Pinpoint the cell where the given text exists, returning its [x, y] midpoint coordinate. 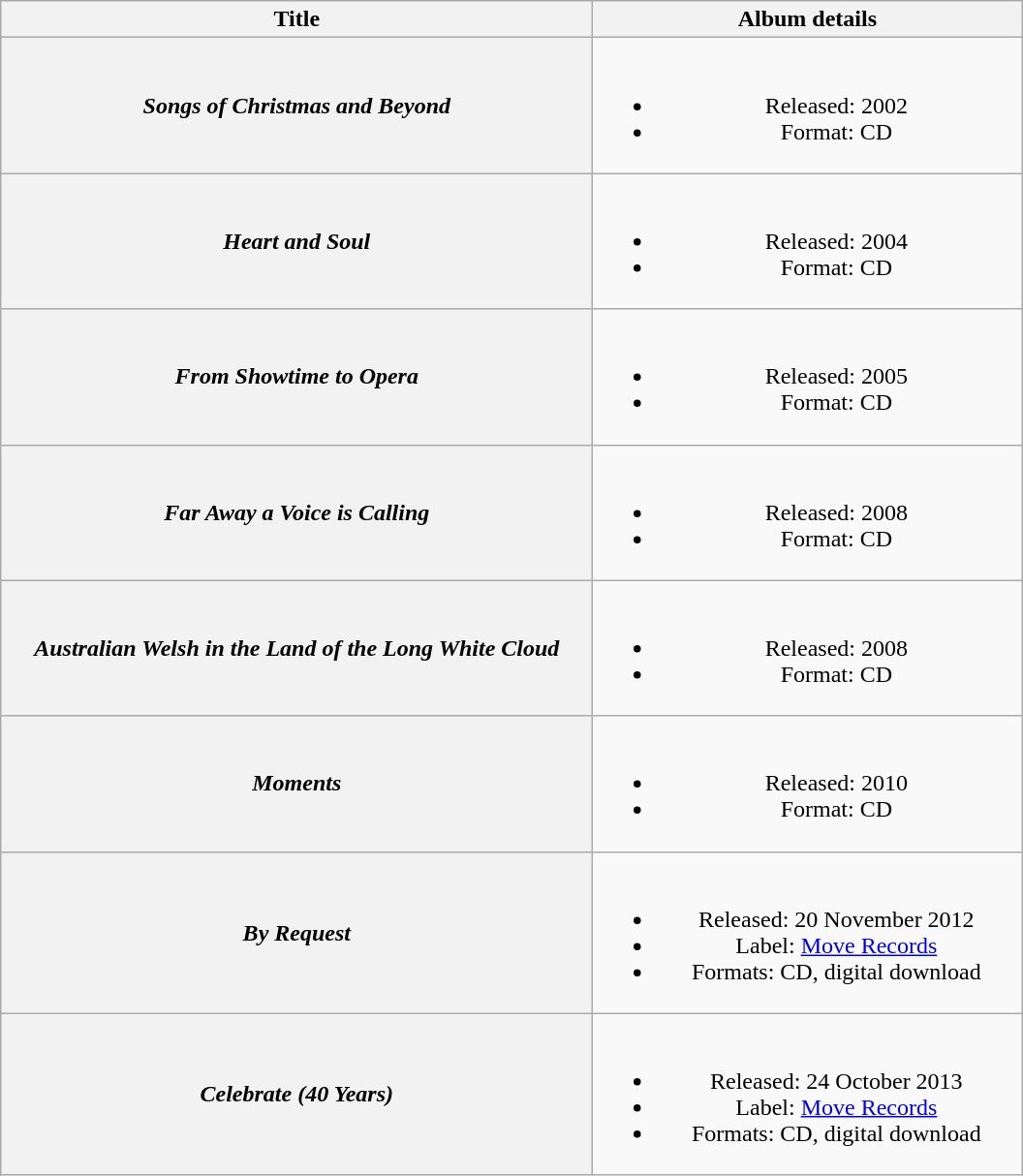
Released: 2002Format: CD [808, 106]
Released: 20 November 2012Label: Move RecordsFormats: CD, digital download [808, 932]
Released: 24 October 2013Label: Move RecordsFormats: CD, digital download [808, 1095]
Songs of Christmas and Beyond [296, 106]
Australian Welsh in the Land of the Long White Cloud [296, 648]
By Request [296, 932]
Far Away a Voice is Calling [296, 512]
Title [296, 19]
Released: 2004Format: CD [808, 241]
Released: 2005Format: CD [808, 377]
Moments [296, 784]
Released: 2010Format: CD [808, 784]
From Showtime to Opera [296, 377]
Heart and Soul [296, 241]
Celebrate (40 Years) [296, 1095]
Album details [808, 19]
